Scan for the cell matching the given text and deliver its [x, y] coordinate at center. 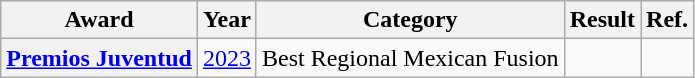
Ref. [668, 20]
2023 [226, 58]
Award [100, 20]
Result [602, 20]
Category [410, 20]
Year [226, 20]
Premios Juventud [100, 58]
Best Regional Mexican Fusion [410, 58]
